Detect which cell encompasses the target text, then output its [X, Y] center coordinate. 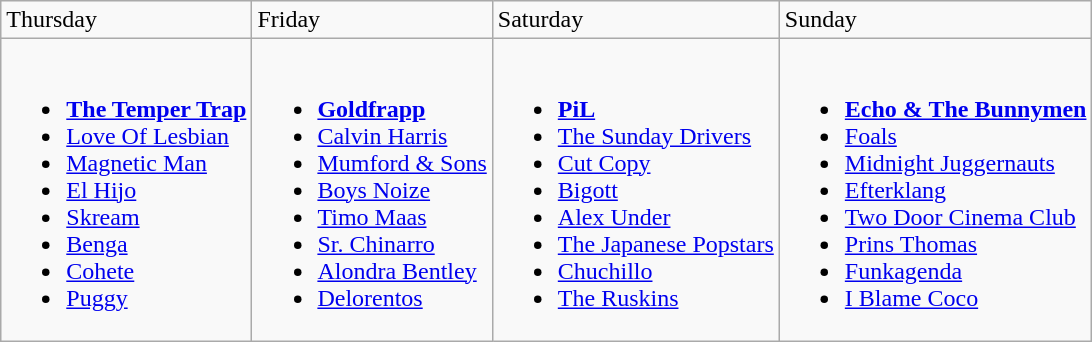
GoldfrappCalvin HarrisMumford & SonsBoys NoizeTimo MaasSr. ChinarroAlondra BentleyDelorentos [372, 190]
Thursday [126, 20]
Echo & The BunnymenFoalsMidnight JuggernautsEfterklangTwo Door Cinema ClubPrins ThomasFunkagendaI Blame Coco [936, 190]
PiLThe Sunday DriversCut CopyBigottAlex UnderThe Japanese PopstarsChuchilloThe Ruskins [636, 190]
The Temper TrapLove Of LesbianMagnetic ManEl HijoSkreamBengaCohetePuggy [126, 190]
Sunday [936, 20]
Saturday [636, 20]
Friday [372, 20]
